Detect which cell encompasses the target text, then output its [x, y] center coordinate. 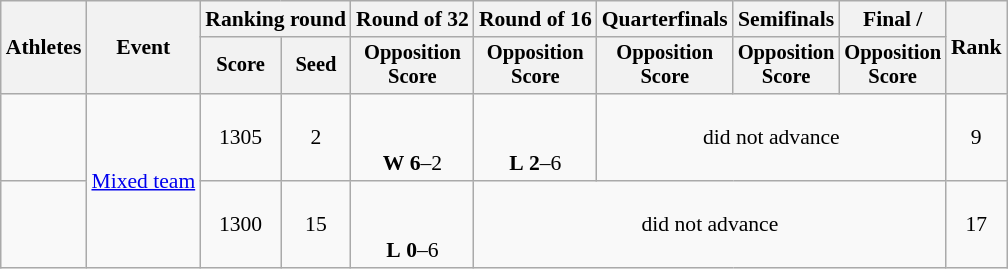
Event [143, 48]
17 [976, 224]
1300 [240, 224]
Rank [976, 48]
Score [240, 66]
Round of 16 [536, 19]
9 [976, 138]
Quarterfinals [665, 19]
2 [316, 138]
W 6–2 [412, 138]
Ranking round [276, 19]
Athletes [44, 48]
Seed [316, 66]
1305 [240, 138]
L 0–6 [412, 224]
L 2–6 [536, 138]
Round of 32 [412, 19]
Semifinals [786, 19]
Mixed team [143, 180]
Final / [892, 19]
15 [316, 224]
